For the text-containing cell, return its midpoint in (x, y) coordinate format. 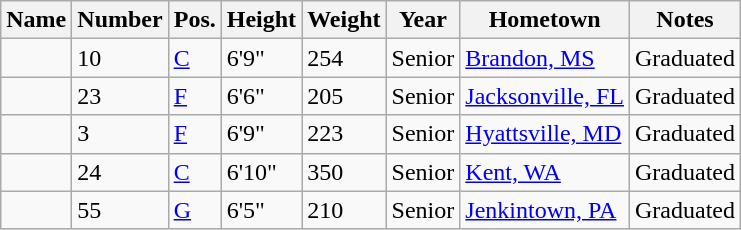
6'5" (261, 210)
6'6" (261, 96)
G (194, 210)
Weight (344, 20)
210 (344, 210)
Pos. (194, 20)
24 (120, 172)
350 (344, 172)
254 (344, 58)
3 (120, 134)
10 (120, 58)
Name (36, 20)
223 (344, 134)
Height (261, 20)
Brandon, MS (545, 58)
55 (120, 210)
Notes (684, 20)
Jacksonville, FL (545, 96)
205 (344, 96)
23 (120, 96)
Jenkintown, PA (545, 210)
Year (423, 20)
Number (120, 20)
Hometown (545, 20)
6'10" (261, 172)
Kent, WA (545, 172)
Hyattsville, MD (545, 134)
